Extract the (X, Y) coordinate from the center of the cell holding the provided text.  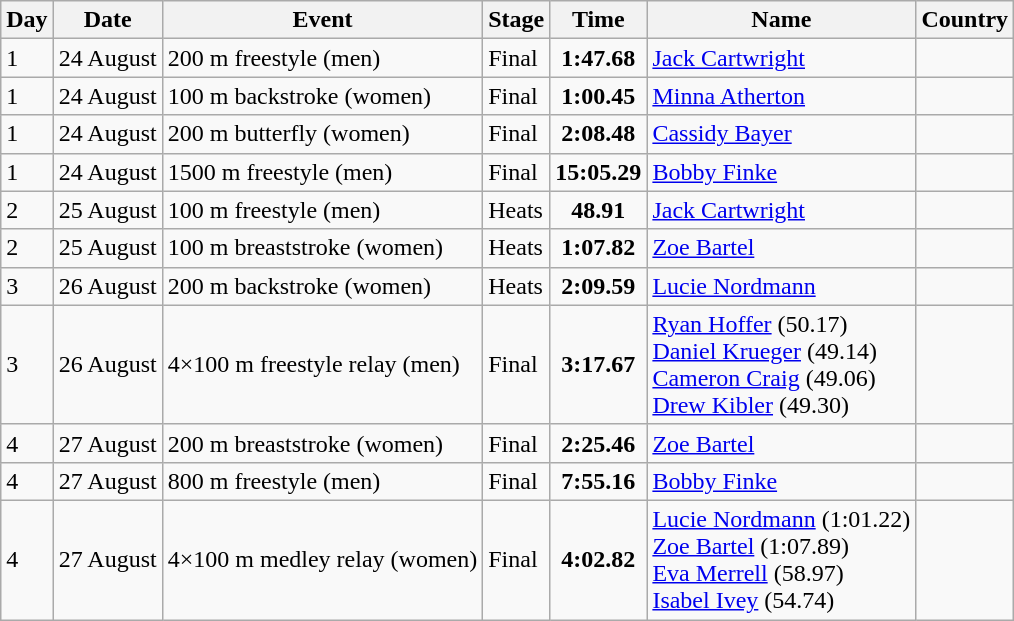
100 m breaststroke (women) (322, 248)
2:08.48 (598, 134)
Event (322, 20)
800 m freestyle (men) (322, 481)
Day (27, 20)
1:00.45 (598, 96)
1500 m freestyle (men) (322, 172)
4×100 m freestyle relay (men) (322, 364)
Cassidy Bayer (782, 134)
3:17.67 (598, 364)
15:05.29 (598, 172)
Stage (516, 20)
200 m butterfly (women) (322, 134)
Time (598, 20)
200 m freestyle (men) (322, 58)
Country (965, 20)
Lucie Nordmann (1:01.22)Zoe Bartel (1:07.89)Eva Merrell (58.97)Isabel Ivey (54.74) (782, 560)
200 m breaststroke (women) (322, 443)
Minna Atherton (782, 96)
4:02.82 (598, 560)
Ryan Hoffer (50.17)Daniel Krueger (49.14)Cameron Craig (49.06)Drew Kibler (49.30) (782, 364)
100 m backstroke (women) (322, 96)
100 m freestyle (men) (322, 210)
Date (108, 20)
Name (782, 20)
4×100 m medley relay (women) (322, 560)
7:55.16 (598, 481)
2:25.46 (598, 443)
1:47.68 (598, 58)
Lucie Nordmann (782, 286)
1:07.82 (598, 248)
48.91 (598, 210)
200 m backstroke (women) (322, 286)
2:09.59 (598, 286)
